Search for the cell housing the specified text and yield its (x, y) center coordinate. 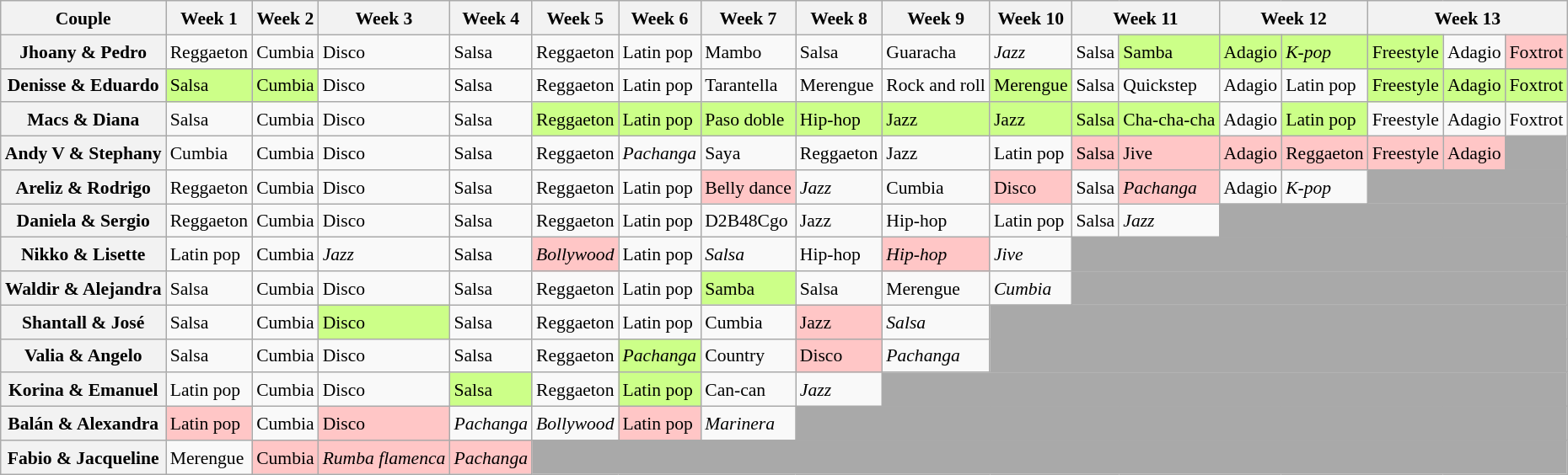
Rock and roll (936, 85)
Week 11 (1146, 18)
Week 1 (209, 18)
Week 7 (749, 18)
Country (749, 355)
Daniela & Sergio (83, 221)
Week 9 (936, 18)
Week 13 (1469, 18)
Denisse & Eduardo (83, 85)
Marinera (749, 424)
Week 3 (384, 18)
Korina & Emanuel (83, 390)
Saya (749, 153)
Week 12 (1293, 18)
Week 10 (1031, 18)
Couple (83, 18)
Guaracha (936, 51)
Balán & Alexandra (83, 424)
D2B48Cgo (749, 221)
Belly dance (749, 187)
Week 4 (491, 18)
Week 8 (839, 18)
Andy V & Stephany (83, 153)
Quickstep (1168, 85)
Areliz & Rodrigo (83, 187)
Week 2 (285, 18)
Week 6 (660, 18)
Mambo (749, 51)
Week 5 (575, 18)
Macs & Diana (83, 120)
Paso doble (749, 120)
Cha-cha-cha (1168, 120)
Waldir & Alejandra (83, 288)
Fabio & Jacqueline (83, 457)
Shantall & José (83, 322)
Tarantella (749, 85)
Jhoany & Pedro (83, 51)
Nikko & Lisette (83, 254)
Valia & Angelo (83, 355)
Rumba flamenca (384, 457)
Can-can (749, 390)
